Determine the (x, y) coordinate at the center of the cell enclosing the given text.  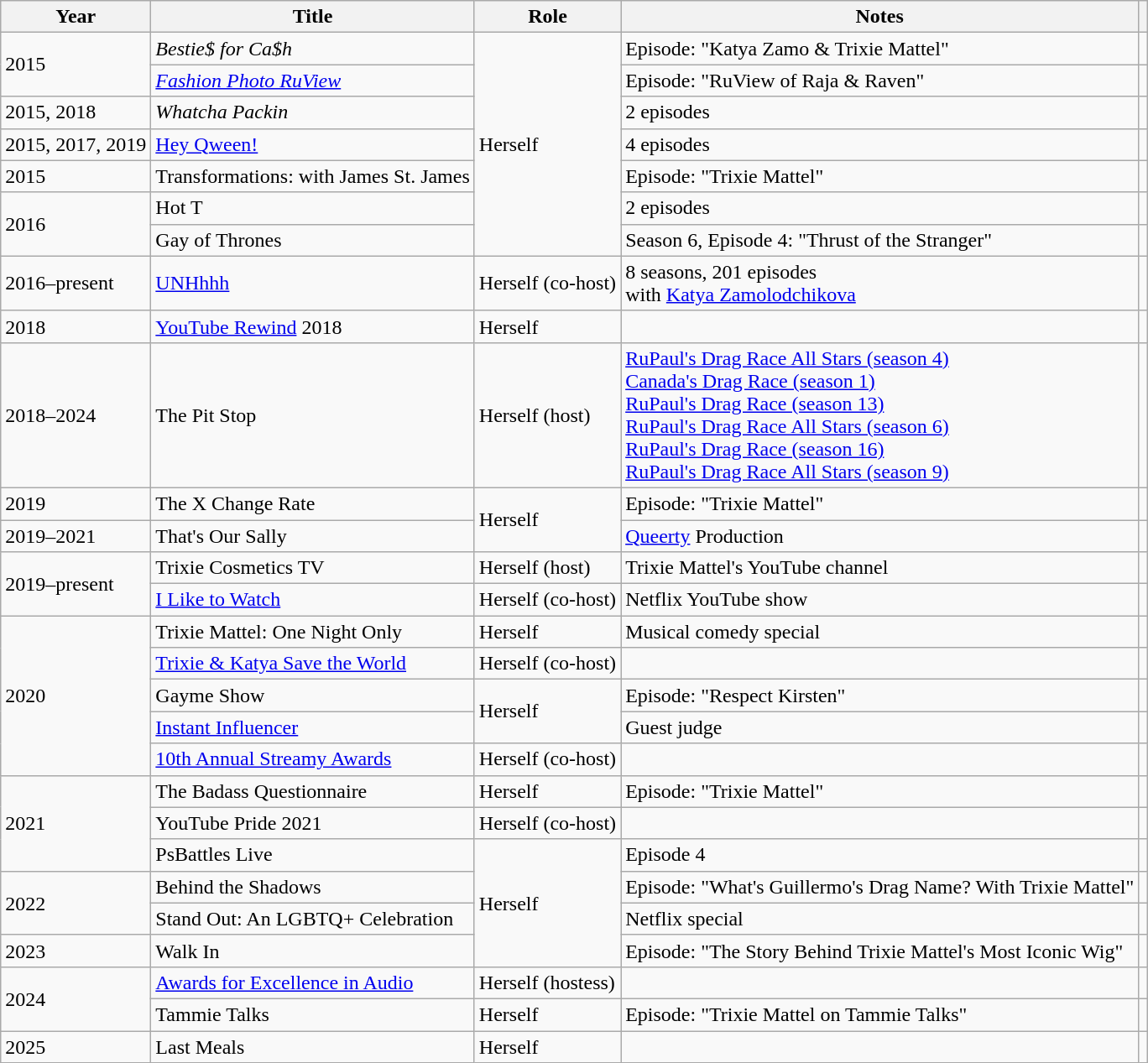
Bestie$ for Ca$h (313, 49)
Episode: "The Story Behind Trixie Mattel's Most Iconic Wig" (879, 951)
Episode: "Katya Zamo & Trixie Mattel" (879, 49)
Title (313, 17)
2019–present (76, 584)
Episode: "Trixie Mattel on Tammie Talks" (879, 1014)
2019–2021 (76, 536)
Hey Qween! (313, 144)
2020 (76, 696)
2025 (76, 1046)
2015, 2018 (76, 112)
2022 (76, 903)
PsBattles Live (313, 855)
Season 6, Episode 4: "Thrust of the Stranger" (879, 240)
Trixie Mattel's YouTube channel (879, 568)
Queerty Production (879, 536)
That's Our Sally (313, 536)
Netflix YouTube show (879, 600)
Guest judge (879, 727)
Musical comedy special (879, 632)
Episode: "RuView of Raja & Raven" (879, 81)
UNHhhh (313, 284)
Transformations: with James St. James (313, 176)
8 seasons, 201 episodeswith Katya Zamolodchikova (879, 284)
Walk In (313, 951)
Stand Out: An LGBTQ+ Celebration (313, 919)
2016–present (76, 284)
I Like to Watch (313, 600)
2019 (76, 503)
Role (547, 17)
Awards for Excellence in Audio (313, 982)
4 episodes (879, 144)
Gayme Show (313, 696)
2021 (76, 823)
Tammie Talks (313, 1014)
The Pit Stop (313, 414)
2015, 2017, 2019 (76, 144)
Behind the Shadows (313, 887)
2023 (76, 951)
Whatcha Packin (313, 112)
Notes (879, 17)
YouTube Rewind 2018 (313, 326)
Year (76, 17)
2016 (76, 224)
Herself (hostess) (547, 982)
YouTube Pride 2021 (313, 823)
The Badass Questionnaire (313, 791)
Last Meals (313, 1046)
Instant Influencer (313, 727)
Trixie Cosmetics TV (313, 568)
Hot T (313, 208)
Episode: "Respect Kirsten" (879, 696)
Trixie Mattel: One Night Only (313, 632)
Gay of Thrones (313, 240)
2018 (76, 326)
10th Annual Streamy Awards (313, 759)
Fashion Photo RuView (313, 81)
Netflix special (879, 919)
Episode 4 (879, 855)
Episode: "What's Guillermo's Drag Name? With Trixie Mattel" (879, 887)
2024 (76, 998)
The X Change Rate (313, 503)
Trixie & Katya Save the World (313, 664)
2018–2024 (76, 414)
